Output the (x, y) coordinate of the center of the cell containing the given text.  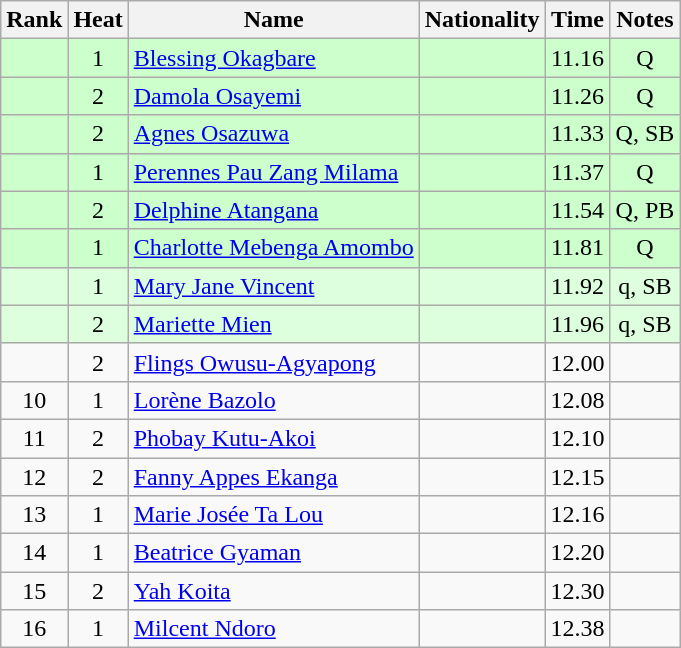
Blessing Okagbare (274, 58)
Phobay Kutu-Akoi (274, 438)
15 (34, 591)
Beatrice Gyaman (274, 553)
Flings Owusu-Agyapong (274, 362)
Mary Jane Vincent (274, 286)
Nationality (482, 20)
12.16 (578, 515)
11.96 (578, 324)
10 (34, 400)
Perennes Pau Zang Milama (274, 172)
16 (34, 629)
12.20 (578, 553)
12.30 (578, 591)
Rank (34, 20)
11.81 (578, 248)
12.38 (578, 629)
12 (34, 477)
11.33 (578, 134)
11.92 (578, 286)
Heat (98, 20)
Q, PB (645, 210)
Lorène Bazolo (274, 400)
Agnes Osazuwa (274, 134)
11.26 (578, 96)
Milcent Ndoro (274, 629)
Damola Osayemi (274, 96)
11.16 (578, 58)
Fanny Appes Ekanga (274, 477)
11.37 (578, 172)
13 (34, 515)
11 (34, 438)
Delphine Atangana (274, 210)
12.00 (578, 362)
11.54 (578, 210)
12.08 (578, 400)
Marie Josée Ta Lou (274, 515)
12.15 (578, 477)
Yah Koita (274, 591)
Charlotte Mebenga Amombo (274, 248)
Mariette Mien (274, 324)
Name (274, 20)
Q, SB (645, 134)
12.10 (578, 438)
Time (578, 20)
14 (34, 553)
Notes (645, 20)
